Pinpoint the cell where the given text exists, returning its (X, Y) midpoint coordinate. 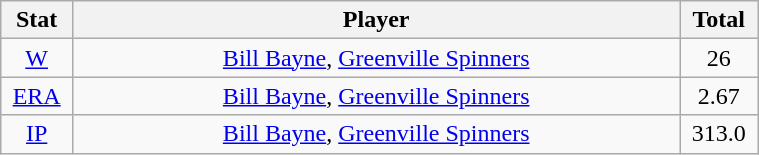
ERA (37, 96)
Total (719, 20)
W (37, 58)
313.0 (719, 134)
Player (376, 20)
2.67 (719, 96)
Stat (37, 20)
IP (37, 134)
26 (719, 58)
